From the cell containing the given text, extract its center point as (X, Y) coordinate. 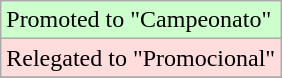
Promoted to "Campeonato" (141, 20)
Relegated to "Promocional" (141, 58)
